Output the (x, y) coordinate of the center of the cell containing the given text.  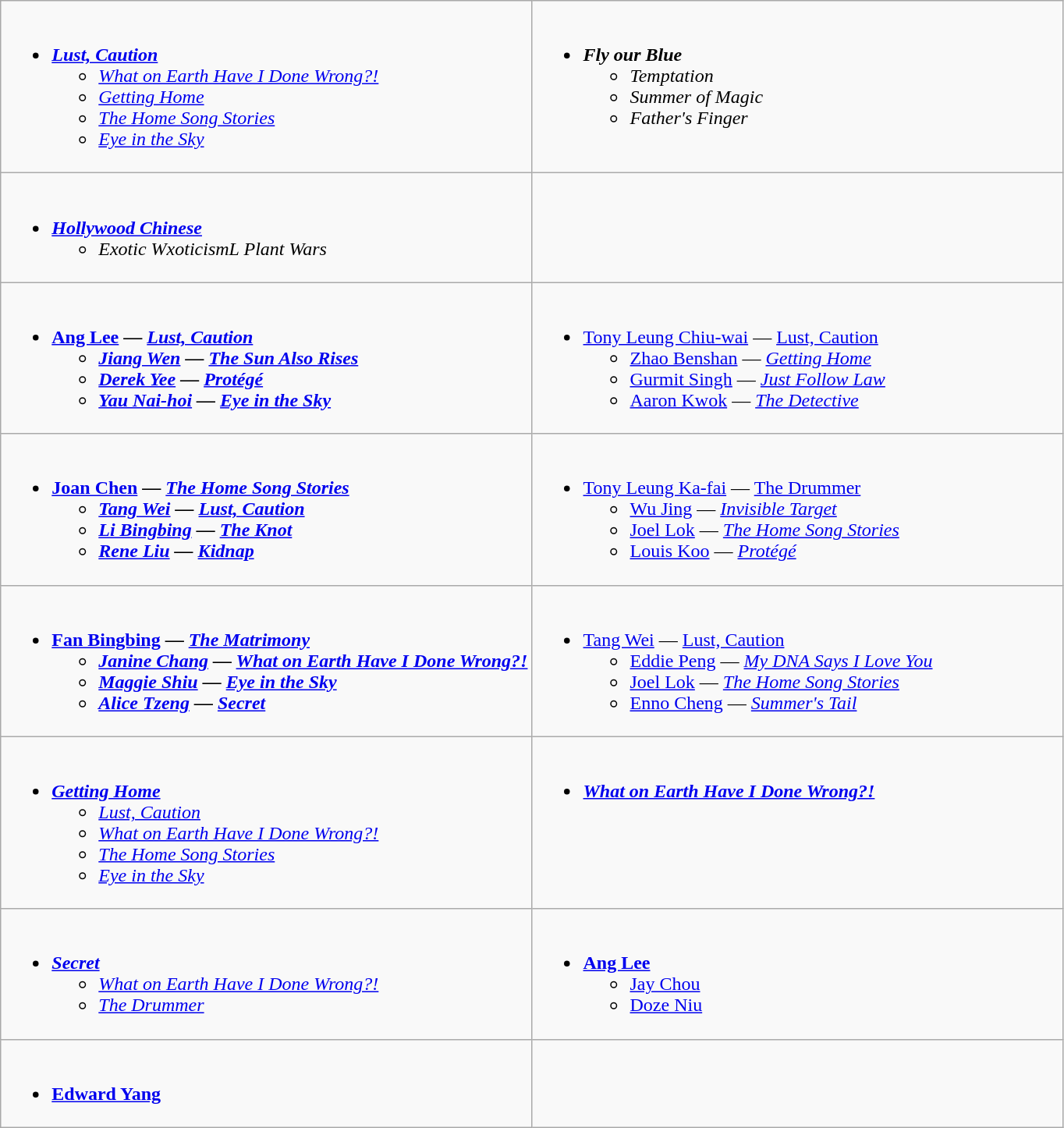
Joan Chen — The Home Song StoriesTang Wei — Lust, CautionLi Bingbing — The KnotRene Liu — Kidnap (267, 509)
Fan Bingbing — The MatrimonyJanine Chang — What on Earth Have I Done Wrong?!Maggie Shiu — Eye in the SkyAlice Tzeng — Secret (267, 661)
Lust, CautionWhat on Earth Have I Done Wrong?!Getting HomeThe Home Song StoriesEye in the Sky (267, 87)
Tang Wei — Lust, CautionEddie Peng — My DNA Says I Love YouJoel Lok — The Home Song StoriesEnno Cheng — Summer's Tail (797, 661)
Tony Leung Ka-fai — The DrummerWu Jing — Invisible TargetJoel Lok — The Home Song StoriesLouis Koo — Protégé (797, 509)
Fly our BlueTemptationSummer of MagicFather's Finger (797, 87)
Edward Yang (267, 1083)
Hollywood ChineseExotic WxoticismL Plant Wars (267, 228)
Ang LeeJay ChouDoze Niu (797, 974)
SecretWhat on Earth Have I Done Wrong?!The Drummer (267, 974)
What on Earth Have I Done Wrong?! (797, 822)
Ang Lee — Lust, CautionJiang Wen — The Sun Also RisesDerek Yee — ProtégéYau Nai-hoi — Eye in the Sky (267, 358)
Getting HomeLust, CautionWhat on Earth Have I Done Wrong?!The Home Song StoriesEye in the Sky (267, 822)
Tony Leung Chiu-wai — Lust, CautionZhao Benshan — Getting HomeGurmit Singh — Just Follow LawAaron Kwok — The Detective (797, 358)
